Provide the (x, y) coordinate of the cell's center where the given text is located.  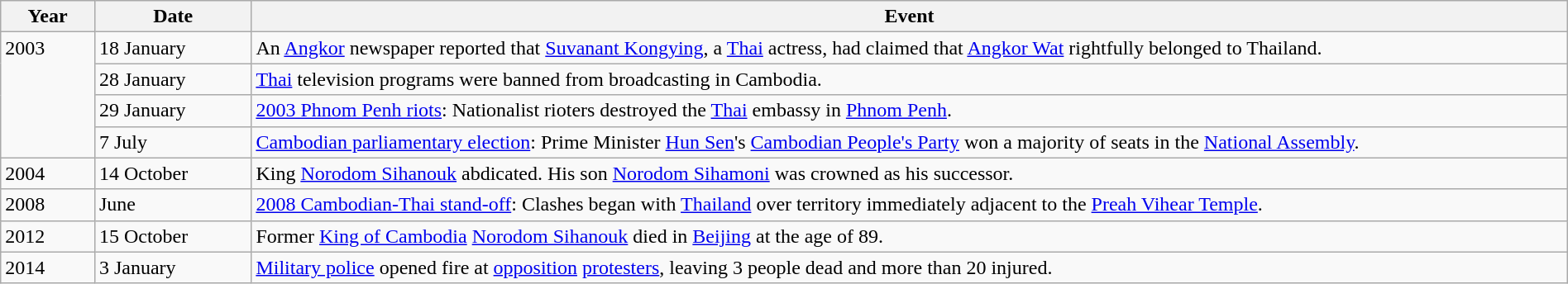
15 October (172, 236)
2008 Cambodian-Thai stand-off: Clashes began with Thailand over territory immediately adjacent to the Preah Vihear Temple. (910, 205)
28 January (172, 79)
Military police opened fire at opposition protesters, leaving 3 people dead and more than 20 injured. (910, 267)
2004 (48, 173)
Former King of Cambodia Norodom Sihanouk died in Beijing at the age of 89. (910, 236)
7 July (172, 142)
29 January (172, 111)
Year (48, 17)
2008 (48, 205)
2014 (48, 267)
June (172, 205)
An Angkor newspaper reported that Suvanant Kongying, a Thai actress, had claimed that Angkor Wat rightfully belonged to Thailand. (910, 48)
2003 Phnom Penh riots: Nationalist rioters destroyed the Thai embassy in Phnom Penh. (910, 111)
14 October (172, 173)
2012 (48, 236)
Thai television programs were banned from broadcasting in Cambodia. (910, 79)
3 January (172, 267)
King Norodom Sihanouk abdicated. His son Norodom Sihamoni was crowned as his successor. (910, 173)
Event (910, 17)
18 January (172, 48)
Date (172, 17)
2003 (48, 95)
Cambodian parliamentary election: Prime Minister Hun Sen's Cambodian People's Party won a majority of seats in the National Assembly. (910, 142)
